Identify which cell holds the provided text, then report its (X, Y) central coordinate. 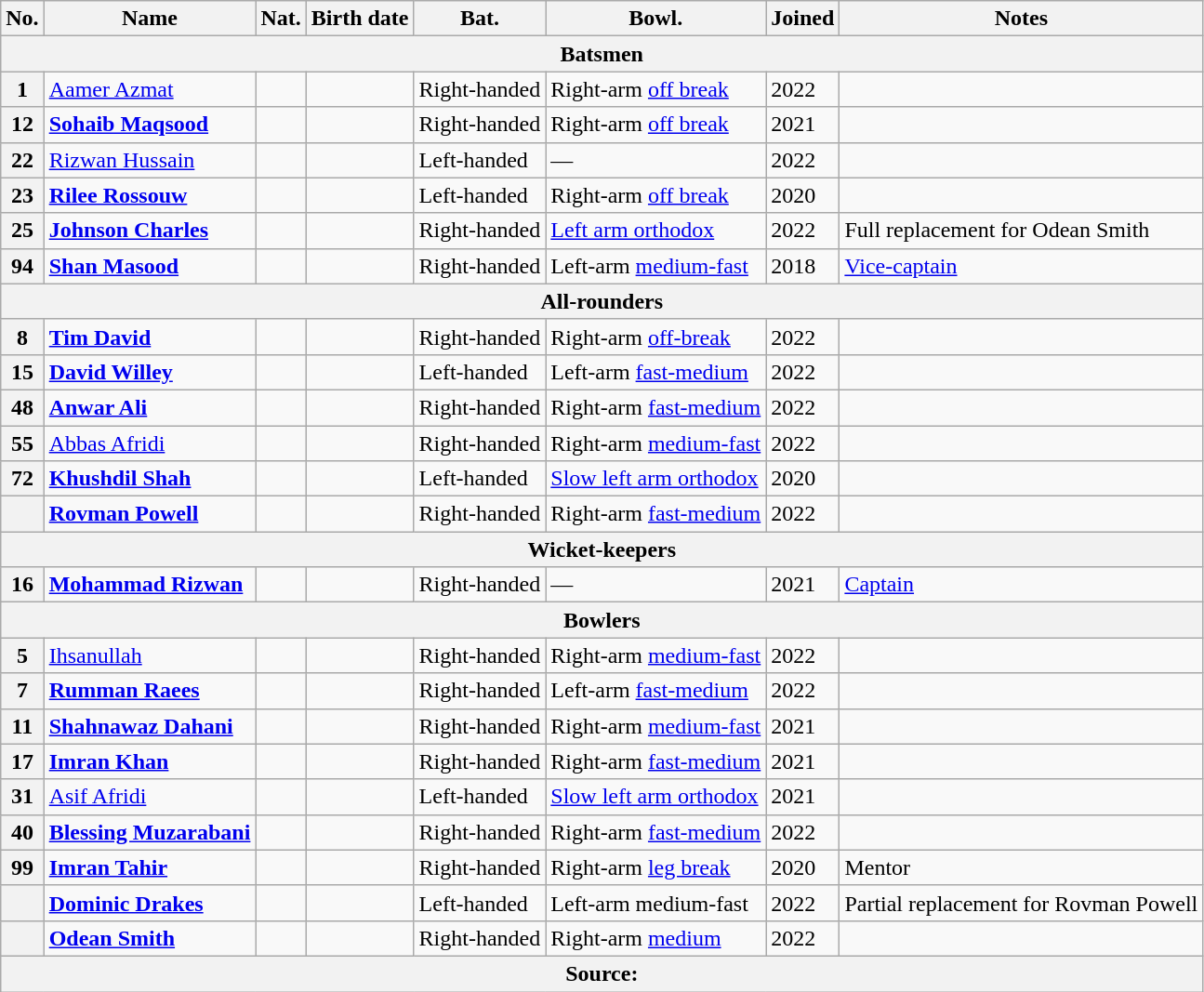
Asif Afridi (150, 797)
No. (22, 19)
Dominic Drakes (150, 903)
72 (22, 479)
Imran Khan (150, 761)
1 (22, 89)
Imran Tahir (150, 867)
22 (22, 160)
Abbas Afridi (150, 443)
Left arm orthodox (656, 231)
Sohaib Maqsood (150, 125)
Mohammad Rizwan (150, 585)
Odean Smith (150, 938)
Tim David (150, 337)
25 (22, 231)
8 (22, 337)
Anwar Ali (150, 407)
Batsmen (602, 54)
Blessing Muzarabani (150, 832)
23 (22, 195)
Birth date (360, 19)
Notes (1021, 19)
99 (22, 867)
Rovman Powell (150, 514)
5 (22, 655)
Right-arm off-break (656, 337)
Rumman Raees (150, 691)
Bat. (480, 19)
15 (22, 372)
2018 (803, 266)
94 (22, 266)
Joined (803, 19)
Vice-captain (1021, 266)
40 (22, 832)
Rilee Rossouw (150, 195)
Johnson Charles (150, 231)
Right-arm leg break (656, 867)
Right-arm medium (656, 938)
Ihsanullah (150, 655)
David Willey (150, 372)
Bowl. (656, 19)
Partial replacement for Rovman Powell (1021, 903)
17 (22, 761)
12 (22, 125)
11 (22, 726)
Rizwan Hussain (150, 160)
Full replacement for Odean Smith (1021, 231)
16 (22, 585)
Shan Masood (150, 266)
Aamer Azmat (150, 89)
7 (22, 691)
Captain (1021, 585)
Name (150, 19)
55 (22, 443)
Bowlers (602, 620)
Shahnawaz Dahani (150, 726)
All-rounders (602, 301)
48 (22, 407)
Khushdil Shah (150, 479)
Mentor (1021, 867)
Source: (602, 973)
Nat. (281, 19)
31 (22, 797)
Wicket-keepers (602, 549)
